For the text-containing cell, return its midpoint in (x, y) coordinate format. 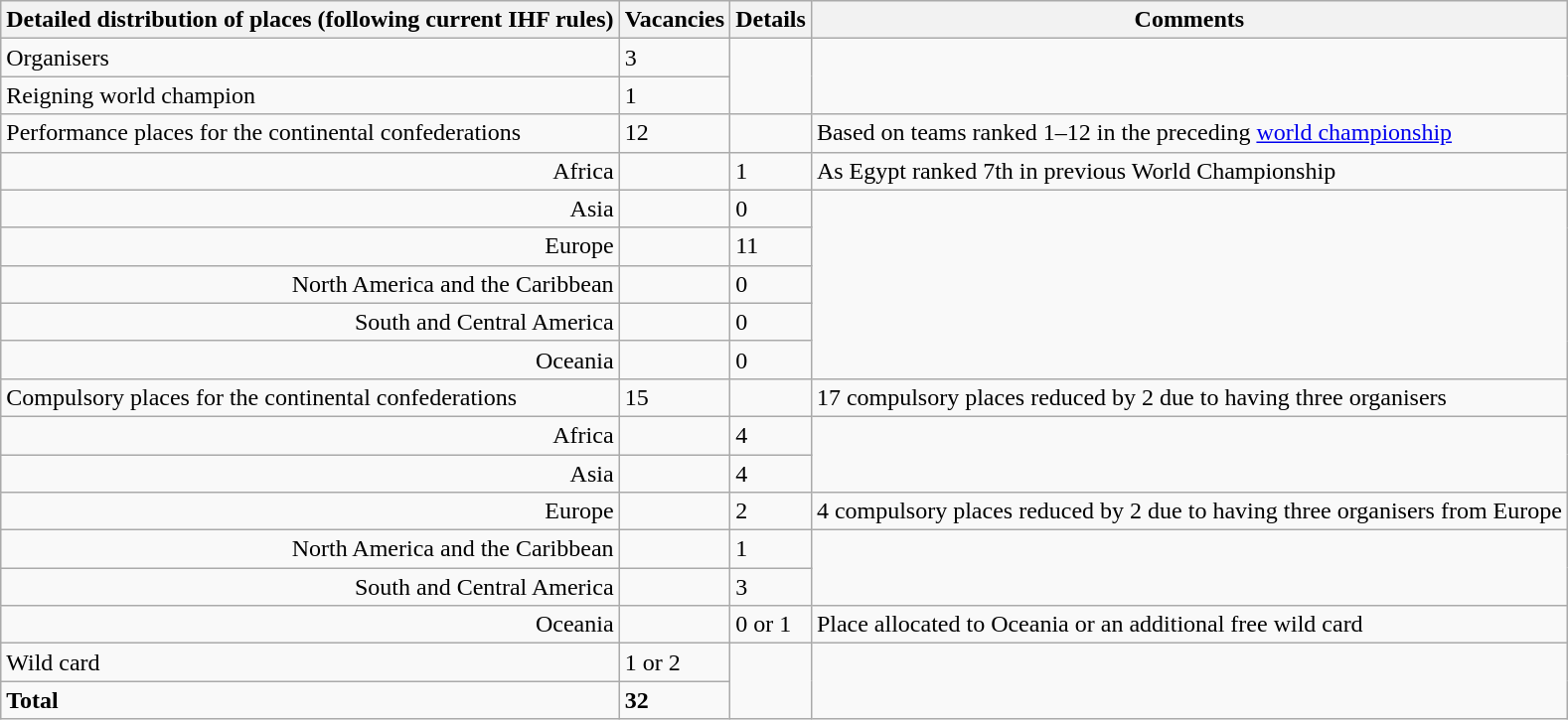
As Egypt ranked 7th in previous World Championship (1188, 171)
0 or 1 (771, 625)
Vacancies (675, 20)
17 compulsory places reduced by 2 due to having three organisers (1188, 397)
2 (771, 511)
Detailed distribution of places (following current IHF rules) (310, 20)
Organisers (310, 58)
Wild card (310, 662)
4 compulsory places reduced by 2 due to having three organisers from Europe (1188, 511)
Based on teams ranked 1–12 in the preceding world championship (1188, 133)
Performance places for the continental confederations (310, 133)
32 (675, 700)
Details (771, 20)
Compulsory places for the continental confederations (310, 397)
Total (310, 700)
15 (675, 397)
Reigning world champion (310, 95)
Place allocated to Oceania or an additional free wild card (1188, 625)
12 (675, 133)
1 or 2 (675, 662)
Comments (1188, 20)
11 (771, 246)
